Determine the (X, Y) coordinate at the center of the cell enclosing the given text.  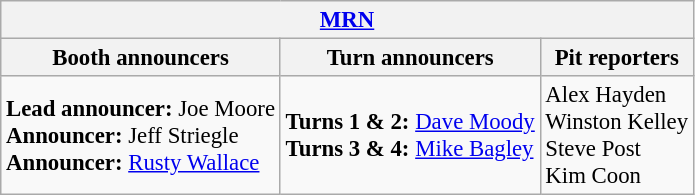
Turn announcers (410, 58)
Pit reporters (616, 58)
MRN (348, 20)
Lead announcer: Joe MooreAnnouncer: Jeff StriegleAnnouncer: Rusty Wallace (141, 136)
Booth announcers (141, 58)
Turns 1 & 2: Dave MoodyTurns 3 & 4: Mike Bagley (410, 136)
Alex HaydenWinston KelleySteve PostKim Coon (616, 136)
